Output the (X, Y) coordinate of the center of the cell containing the given text.  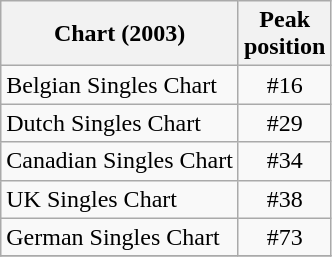
Canadian Singles Chart (120, 161)
#29 (284, 123)
UK Singles Chart (120, 199)
Dutch Singles Chart (120, 123)
Chart (2003) (120, 34)
German Singles Chart (120, 237)
Belgian Singles Chart (120, 85)
Peakposition (284, 34)
#73 (284, 237)
#16 (284, 85)
#38 (284, 199)
#34 (284, 161)
